Extract the (x, y) coordinate from the center of the cell holding the provided text.  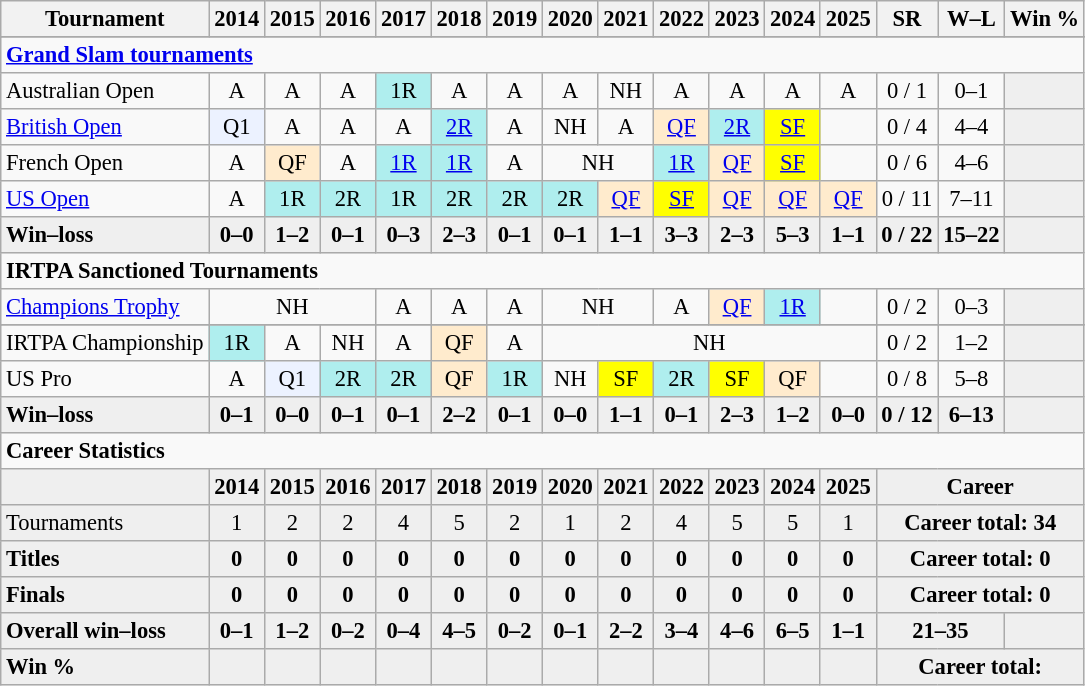
3–4 (682, 631)
7–11 (972, 199)
Grand Slam tournaments (543, 55)
0 / 4 (907, 127)
Tournament (105, 19)
Finals (105, 595)
SR (907, 19)
French Open (105, 163)
Tournaments (105, 523)
6–5 (793, 631)
Australian Open (105, 91)
6–13 (972, 415)
0 / 8 (907, 379)
US Open (105, 199)
3–3 (682, 235)
Titles (105, 559)
Overall win–loss (105, 631)
0 / 6 (907, 163)
15–22 (972, 235)
0 / 1 (907, 91)
Champions Trophy (105, 307)
IRTPA Sanctioned Tournaments (543, 271)
W–L (972, 19)
0 / 22 (907, 235)
Career Statistics (543, 451)
21–35 (940, 631)
British Open (105, 127)
4–5 (459, 631)
5–8 (972, 379)
0–4 (404, 631)
Career (980, 487)
0 / 12 (907, 415)
IRTPA Championship (105, 343)
4–4 (972, 127)
Career total: 34 (980, 523)
0 / 11 (907, 199)
5–3 (793, 235)
US Pro (105, 379)
Career total: (980, 667)
